Search for the cell housing the specified text and yield its (X, Y) center coordinate. 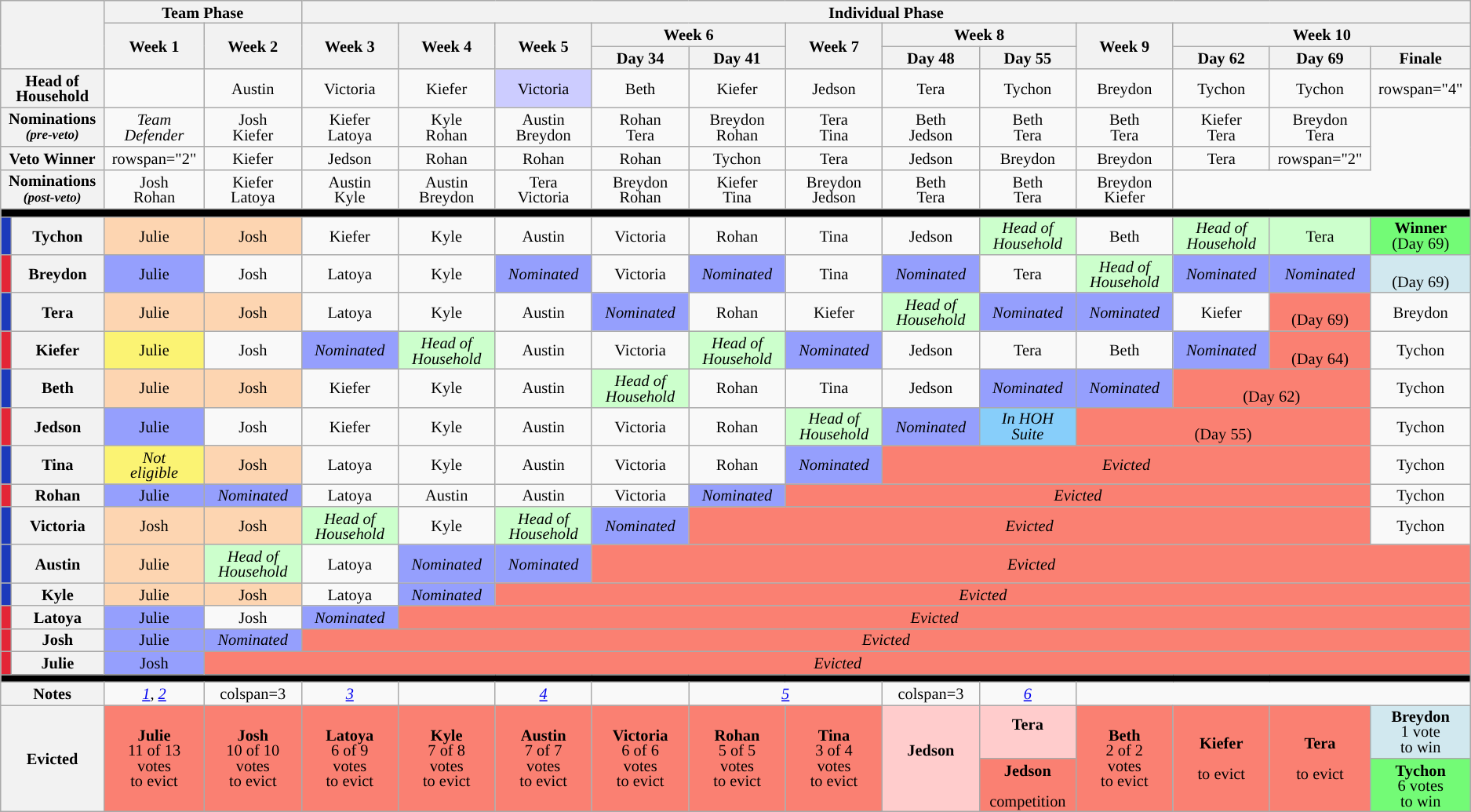
Notes (53, 694)
BreydonJedson (833, 189)
RohanTera (640, 126)
JoshKiefer (253, 126)
Day 34 (640, 58)
Latoya6 of 9votesto evict (350, 758)
TeraTina (833, 126)
Josh10 of 10votesto evict (253, 758)
BreydonTera (1320, 126)
Day 48 (930, 58)
BethJedson (930, 126)
Breydon1 voteto win (1421, 731)
Week 8 (979, 35)
Nominations(post-veto) (53, 189)
AustinKyle (350, 189)
KyleRohan (446, 126)
1, 2 (154, 694)
4 (543, 694)
5 (786, 694)
rowspan="4" (1421, 88)
Veto Winner (53, 158)
Week 2 (253, 46)
KieferTera (1221, 126)
6 (1028, 694)
Winner(Day 69) (1421, 235)
Week 3 (350, 46)
Kieferto evict (1221, 758)
Team Defender (154, 126)
In HOH Suite (1028, 427)
3 (350, 694)
Terato evict (1320, 758)
Day 69 (1320, 58)
Week 7 (833, 46)
Kyle7 of 8votesto evict (446, 758)
(Day 55) (1224, 427)
Day 62 (1221, 58)
Victoria6 of 6votesto evict (640, 758)
KieferTina (737, 189)
Tychon6 votesto win (1421, 785)
Week 4 (446, 46)
Team Phase (202, 11)
Day 55 (1028, 58)
Week 9 (1125, 46)
Week 10 (1322, 35)
Week 1 (154, 46)
Julie11 of 13votesto evict (154, 758)
Week 6 (689, 35)
Nominations(pre-veto) (53, 126)
Jedsoncompetition (1028, 785)
Beth2 of 2votesto evict (1125, 758)
BreydonKiefer (1125, 189)
Finale (1421, 58)
Austin7 of 7 votesto evict (543, 758)
Individual Phase (887, 11)
Tina3 of 4votesto evict (833, 758)
Rohan5 of 5votesto evict (737, 758)
Day 41 (737, 58)
Week 5 (543, 46)
TeraVictoria (543, 189)
(Day 62) (1272, 388)
Noteligible (154, 464)
JoshRohan (154, 189)
(Day 64) (1320, 350)
